Detect which cell encompasses the target text, then output its (X, Y) center coordinate. 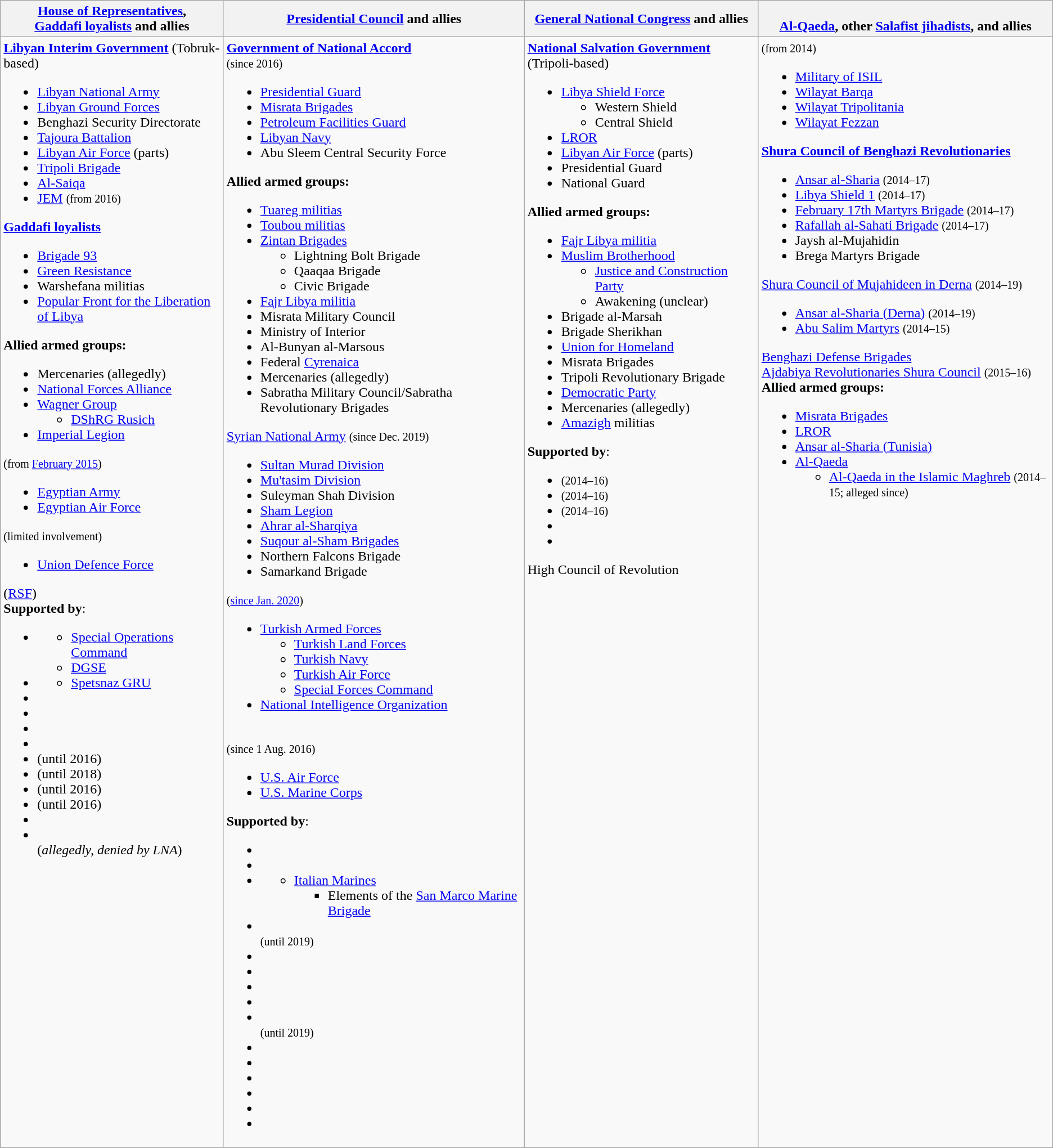
General National Congress and allies (641, 19)
Presidential Council and allies (373, 19)
House of Representatives, Gaddafi loyalists and allies (112, 19)
Al-Qaeda, other Salafist jihadists, and allies (906, 19)
